Pinpoint the cell where the given text exists, returning its (X, Y) midpoint coordinate. 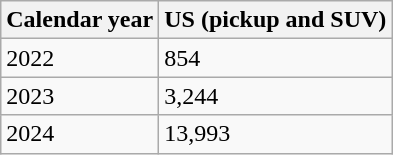
2022 (80, 58)
854 (276, 58)
2023 (80, 96)
3,244 (276, 96)
13,993 (276, 134)
US (pickup and SUV) (276, 20)
Calendar year (80, 20)
2024 (80, 134)
